Capture the cell that displays the provided text and extract its (X, Y) central coordinate. 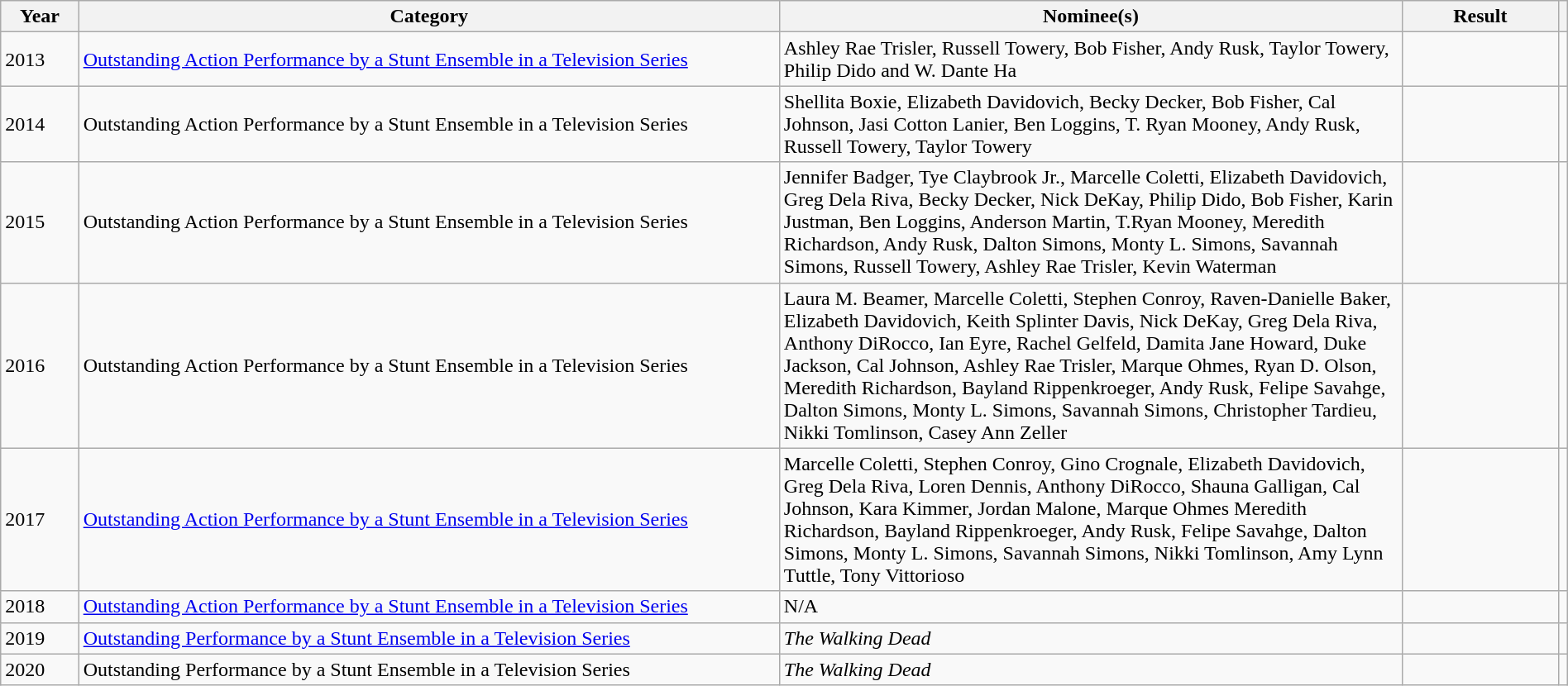
2020 (40, 669)
Ashley Rae Trisler, Russell Towery, Bob Fisher, Andy Rusk, Taylor Towery, Philip Dido and W. Dante Ha (1090, 60)
Nominee(s) (1090, 17)
2014 (40, 124)
2016 (40, 365)
2017 (40, 519)
N/A (1090, 607)
2019 (40, 638)
Result (1480, 17)
2015 (40, 222)
Year (40, 17)
Category (428, 17)
2013 (40, 60)
2018 (40, 607)
